Identify which cell holds the provided text, then report its [X, Y] central coordinate. 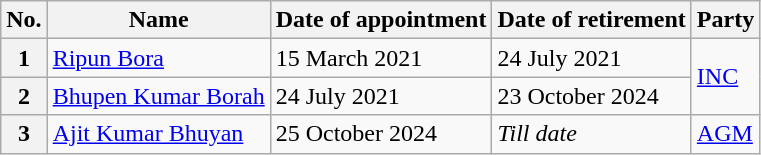
Date of retirement [592, 20]
Ajit Kumar Bhuyan [158, 134]
Till date [592, 134]
Ripun Bora [158, 58]
Date of appointment [381, 20]
2 [24, 96]
15 March 2021 [381, 58]
25 October 2024 [381, 134]
AGM [725, 134]
INC [725, 77]
23 October 2024 [592, 96]
1 [24, 58]
No. [24, 20]
3 [24, 134]
Party [725, 20]
Name [158, 20]
Bhupen Kumar Borah [158, 96]
